Return the [x, y] coordinate for the center point of the cell that contains the specified text.  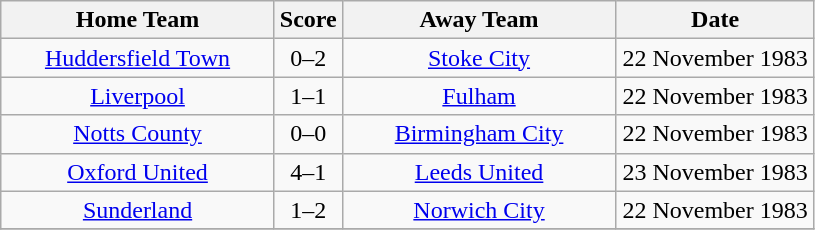
Home Team [138, 20]
0–0 [308, 134]
4–1 [308, 172]
Stoke City [479, 58]
0–2 [308, 58]
Notts County [138, 134]
Oxford United [138, 172]
Sunderland [138, 210]
Huddersfield Town [138, 58]
Leeds United [479, 172]
Liverpool [138, 96]
Away Team [479, 20]
Birmingham City [479, 134]
Score [308, 20]
23 November 1983 [716, 172]
Fulham [479, 96]
Date [716, 20]
1–1 [308, 96]
1–2 [308, 210]
Norwich City [479, 210]
